Pinpoint the cell where the given text exists, returning its (X, Y) midpoint coordinate. 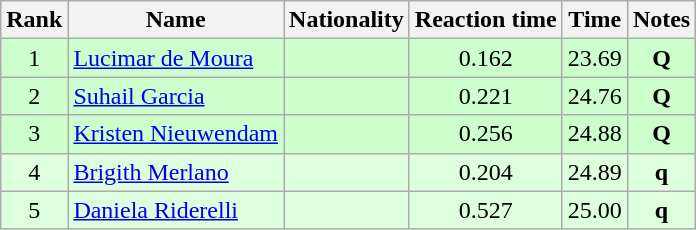
3 (34, 134)
5 (34, 210)
Reaction time (486, 20)
0.221 (486, 96)
Kristen Nieuwendam (176, 134)
Rank (34, 20)
Brigith Merlano (176, 172)
24.89 (594, 172)
24.88 (594, 134)
Lucimar de Moura (176, 58)
Nationality (347, 20)
Suhail Garcia (176, 96)
0.527 (486, 210)
Time (594, 20)
2 (34, 96)
25.00 (594, 210)
Name (176, 20)
Daniela Riderelli (176, 210)
Notes (661, 20)
1 (34, 58)
0.162 (486, 58)
0.204 (486, 172)
23.69 (594, 58)
24.76 (594, 96)
4 (34, 172)
0.256 (486, 134)
